For the text-containing cell, return its midpoint in (x, y) coordinate format. 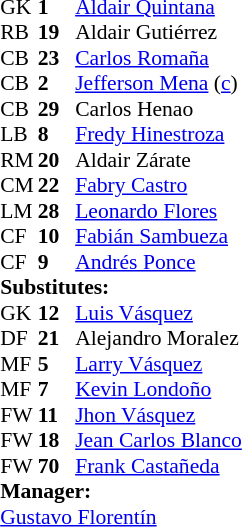
RM (19, 160)
Aldair Zárate (158, 160)
8 (57, 135)
5 (57, 364)
18 (57, 441)
29 (57, 109)
Leonardo Flores (158, 211)
7 (57, 389)
GK (19, 313)
Frank Castañeda (158, 466)
Jefferson Mena (c) (158, 83)
Jean Carlos Blanco (158, 441)
19 (57, 33)
Substitutes: (121, 287)
Kevin Londoño (158, 389)
Manager: (121, 491)
Carlos Romaña (158, 58)
2 (57, 83)
RB (19, 33)
Andrés Ponce (158, 262)
Fabry Castro (158, 185)
Carlos Henao (158, 109)
Alejandro Moralez (158, 339)
Aldair Gutiérrez (158, 33)
22 (57, 185)
DF (19, 339)
CM (19, 185)
Fredy Hinestroza (158, 135)
LB (19, 135)
23 (57, 58)
Jhon Vásquez (158, 415)
Fabián Sambueza (158, 237)
21 (57, 339)
9 (57, 262)
10 (57, 237)
70 (57, 466)
Larry Vásquez (158, 364)
LM (19, 211)
20 (57, 160)
28 (57, 211)
Luis Vásquez (158, 313)
12 (57, 313)
11 (57, 415)
